For the text-containing cell, return its midpoint in [X, Y] coordinate format. 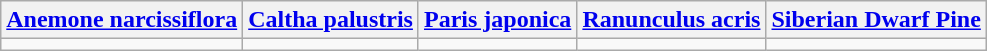
Anemone narcissiflora [122, 20]
Paris japonica [497, 20]
Siberian Dwarf Pine [876, 20]
Ranunculus acris [672, 20]
Caltha palustris [331, 20]
